Return [X, Y] of the center of cell containing provided text 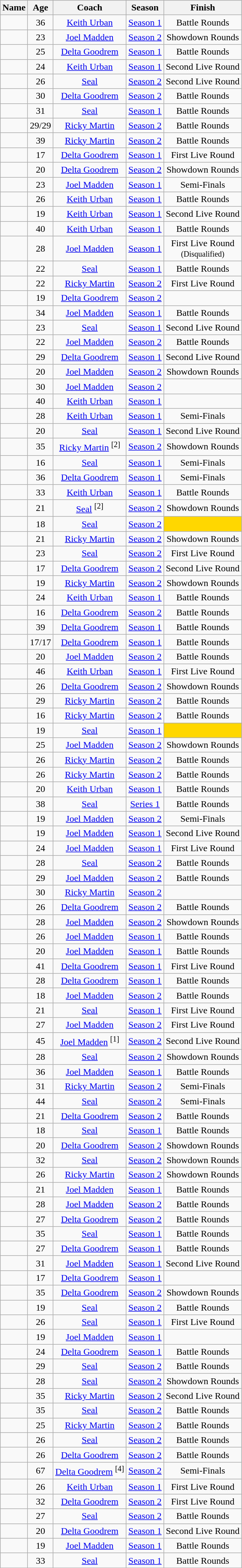
Series 1 [145, 804]
Name [14, 8]
38 [41, 804]
34 [41, 313]
Season [145, 8]
Age [41, 8]
Delta Goodrem [4] [90, 1471]
Coach [90, 8]
Finish [203, 8]
Ricky Martin [2] [90, 447]
45 [41, 1041]
Seal [2] [90, 508]
46 [41, 671]
44 [41, 1101]
67 [41, 1471]
17/17 [41, 642]
29/29 [41, 125]
41 [41, 966]
Joel Madden [1] [90, 1041]
First Live Round(Disqualified) [203, 248]
